Scan for the cell matching the given text and deliver its [X, Y] coordinate at center. 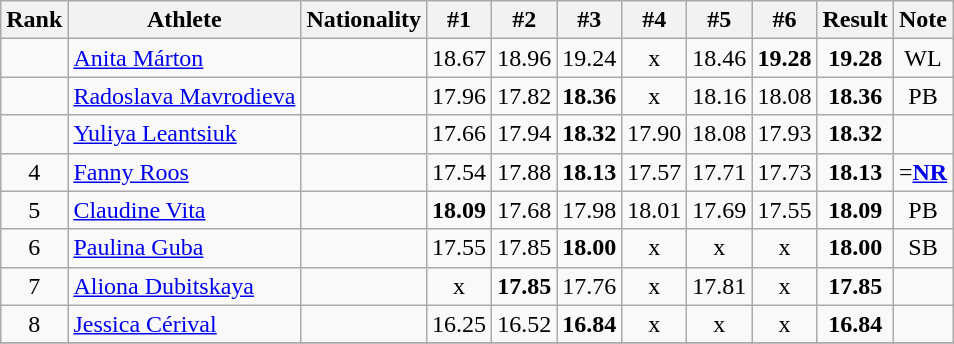
7 [34, 286]
=NR [922, 172]
Note [922, 20]
17.94 [524, 134]
6 [34, 248]
17.93 [784, 134]
Radoslava Mavrodieva [184, 96]
17.68 [524, 210]
#2 [524, 20]
Jessica Cérival [184, 324]
Result [855, 20]
17.57 [654, 172]
Claudine Vita [184, 210]
18.16 [720, 96]
17.71 [720, 172]
4 [34, 172]
17.76 [590, 286]
Fanny Roos [184, 172]
Rank [34, 20]
#3 [590, 20]
Athlete [184, 20]
18.46 [720, 58]
#4 [654, 20]
8 [34, 324]
17.82 [524, 96]
17.69 [720, 210]
17.66 [460, 134]
18.96 [524, 58]
17.81 [720, 286]
#5 [720, 20]
17.54 [460, 172]
16.52 [524, 324]
Yuliya Leantsiuk [184, 134]
WL [922, 58]
Nationality [364, 20]
#1 [460, 20]
Paulina Guba [184, 248]
Aliona Dubitskaya [184, 286]
16.25 [460, 324]
17.98 [590, 210]
18.67 [460, 58]
5 [34, 210]
19.24 [590, 58]
SB [922, 248]
17.88 [524, 172]
18.01 [654, 210]
17.90 [654, 134]
17.96 [460, 96]
#6 [784, 20]
17.73 [784, 172]
Anita Márton [184, 58]
